Pinpoint the cell where the given text exists, returning its (x, y) midpoint coordinate. 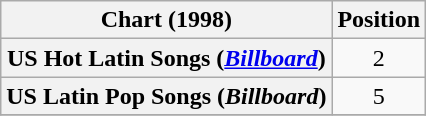
US Hot Latin Songs (Billboard) (166, 58)
2 (379, 58)
Chart (1998) (166, 20)
5 (379, 96)
Position (379, 20)
US Latin Pop Songs (Billboard) (166, 96)
